Capture the cell that displays the provided text and extract its (X, Y) central coordinate. 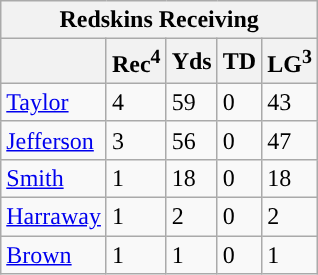
43 (290, 102)
TD (239, 62)
59 (192, 102)
3 (136, 140)
Brown (54, 255)
Jefferson (54, 140)
Redskins Receiving (160, 20)
47 (290, 140)
56 (192, 140)
LG3 (290, 62)
Yds (192, 62)
Smith (54, 178)
Taylor (54, 102)
Harraway (54, 217)
Rec4 (136, 62)
4 (136, 102)
